Scan for the cell matching the given text and deliver its [X, Y] coordinate at center. 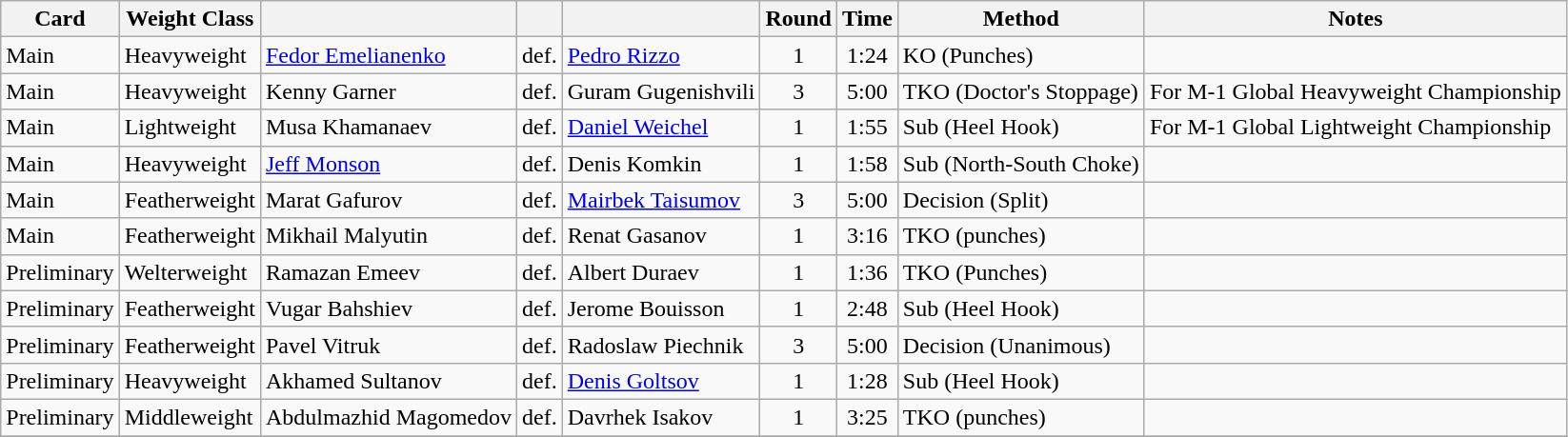
Round [798, 19]
3:16 [867, 236]
Guram Gugenishvili [661, 91]
Fedor Emelianenko [389, 55]
Davrhek Isakov [661, 417]
Pavel Vitruk [389, 345]
Abdulmazhid Magomedov [389, 417]
3:25 [867, 417]
Denis Komkin [661, 164]
1:28 [867, 381]
Radoslaw Piechnik [661, 345]
Jeff Monson [389, 164]
Musa Khamanaev [389, 128]
For M-1 Global Lightweight Championship [1355, 128]
Sub (North-South Choke) [1021, 164]
Mairbek Taisumov [661, 200]
Daniel Weichel [661, 128]
Jerome Bouisson [661, 308]
Method [1021, 19]
Time [867, 19]
Ramazan Emeev [389, 272]
Renat Gasanov [661, 236]
Welterweight [190, 272]
Decision (Split) [1021, 200]
Marat Gafurov [389, 200]
Notes [1355, 19]
1:55 [867, 128]
Pedro Rizzo [661, 55]
Vugar Bahshiev [389, 308]
1:36 [867, 272]
Kenny Garner [389, 91]
KO (Punches) [1021, 55]
Albert Duraev [661, 272]
2:48 [867, 308]
Denis Goltsov [661, 381]
TKO (Punches) [1021, 272]
Lightweight [190, 128]
Decision (Unanimous) [1021, 345]
Weight Class [190, 19]
TKO (Doctor's Stoppage) [1021, 91]
1:24 [867, 55]
For M-1 Global Heavyweight Championship [1355, 91]
Mikhail Malyutin [389, 236]
1:58 [867, 164]
Akhamed Sultanov [389, 381]
Card [60, 19]
Middleweight [190, 417]
